Output the (X, Y) coordinate of the center of the cell containing the given text.  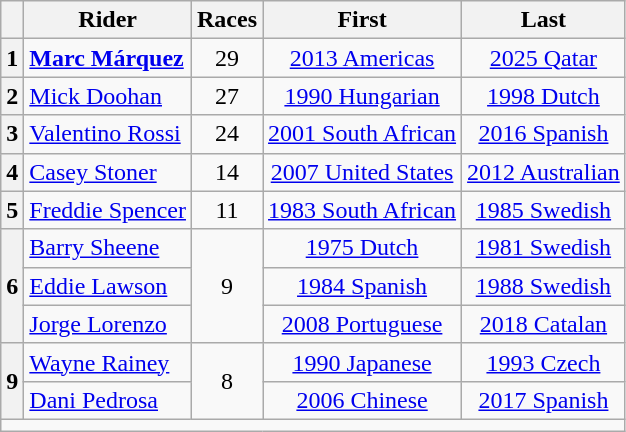
1985 Swedish (544, 210)
2013 Americas (362, 58)
4 (12, 172)
2012 Australian (544, 172)
1975 Dutch (362, 248)
27 (226, 96)
Valentino Rossi (108, 134)
1 (12, 58)
1990 Japanese (362, 362)
14 (226, 172)
1993 Czech (544, 362)
2001 South African (362, 134)
11 (226, 210)
Races (226, 20)
8 (226, 381)
29 (226, 58)
1990 Hungarian (362, 96)
Last (544, 20)
Jorge Lorenzo (108, 324)
Marc Márquez (108, 58)
Freddie Spencer (108, 210)
Dani Pedrosa (108, 400)
2025 Qatar (544, 58)
Barry Sheene (108, 248)
Wayne Rainey (108, 362)
2017 Spanish (544, 400)
1981 Swedish (544, 248)
2008 Portuguese (362, 324)
2007 United States (362, 172)
1988 Swedish (544, 286)
2016 Spanish (544, 134)
Eddie Lawson (108, 286)
2 (12, 96)
1998 Dutch (544, 96)
3 (12, 134)
Casey Stoner (108, 172)
First (362, 20)
Mick Doohan (108, 96)
24 (226, 134)
2006 Chinese (362, 400)
Rider (108, 20)
2018 Catalan (544, 324)
1983 South African (362, 210)
1984 Spanish (362, 286)
5 (12, 210)
6 (12, 286)
